Locate the cell with the specified text and output its (x, y) center coordinate. 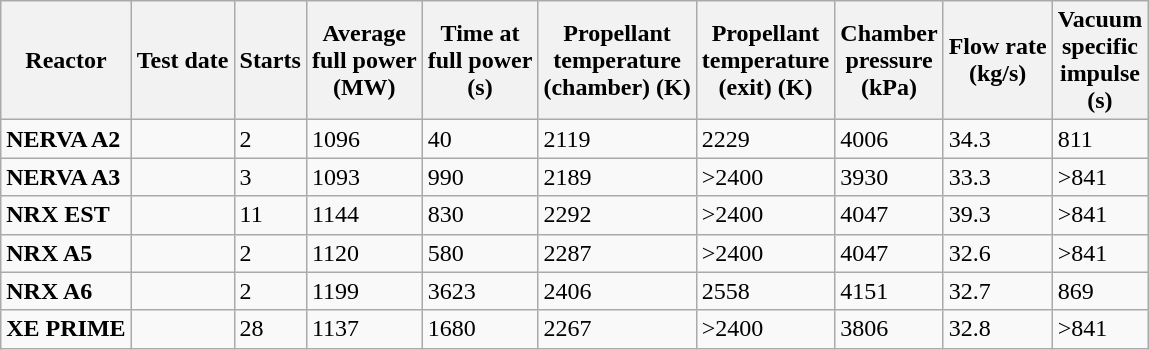
3930 (889, 177)
Flow rate(kg/s) (998, 60)
Reactor (66, 60)
2189 (617, 177)
2229 (766, 139)
3623 (480, 291)
1137 (364, 329)
3806 (889, 329)
4006 (889, 139)
3 (270, 177)
1144 (364, 215)
2287 (617, 253)
Chamberpressure(kPa) (889, 60)
XE PRIME (66, 329)
Propellanttemperature(chamber) (K) (617, 60)
2406 (617, 291)
40 (480, 139)
32.7 (998, 291)
NRX A5 (66, 253)
580 (480, 253)
Starts (270, 60)
Test date (182, 60)
1093 (364, 177)
34.3 (998, 139)
39.3 (998, 215)
11 (270, 215)
Vacuumspecificimpulse(s) (1100, 60)
2267 (617, 329)
2558 (766, 291)
33.3 (998, 177)
1120 (364, 253)
NRX EST (66, 215)
32.8 (998, 329)
1680 (480, 329)
28 (270, 329)
NERVA A3 (66, 177)
830 (480, 215)
1096 (364, 139)
32.6 (998, 253)
990 (480, 177)
Propellanttemperature(exit) (K) (766, 60)
Time atfull power(s) (480, 60)
2119 (617, 139)
NRX A6 (66, 291)
1199 (364, 291)
811 (1100, 139)
4151 (889, 291)
Averagefull power(MW) (364, 60)
2292 (617, 215)
869 (1100, 291)
NERVA A2 (66, 139)
